Search for the cell housing the specified text and yield its [X, Y] center coordinate. 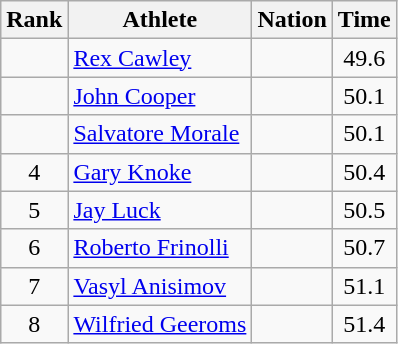
Gary Knoke [160, 172]
50.7 [364, 248]
Rex Cawley [160, 58]
8 [34, 324]
Wilfried Geeroms [160, 324]
Jay Luck [160, 210]
6 [34, 248]
49.6 [364, 58]
Time [364, 20]
5 [34, 210]
Nation [292, 20]
51.1 [364, 286]
51.4 [364, 324]
50.5 [364, 210]
7 [34, 286]
Salvatore Morale [160, 134]
Vasyl Anisimov [160, 286]
4 [34, 172]
50.4 [364, 172]
Athlete [160, 20]
Roberto Frinolli [160, 248]
John Cooper [160, 96]
Rank [34, 20]
